Return [x, y] of the center of cell containing provided text 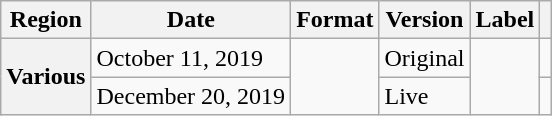
Version [424, 20]
Various [46, 77]
Original [424, 58]
Region [46, 20]
October 11, 2019 [191, 58]
December 20, 2019 [191, 96]
Label [505, 20]
Format [335, 20]
Live [424, 96]
Date [191, 20]
